Detect which cell encompasses the target text, then output its (X, Y) center coordinate. 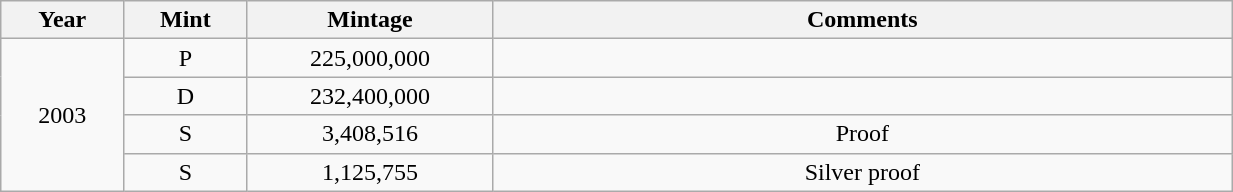
Year (62, 20)
1,125,755 (370, 172)
Silver proof (862, 172)
P (186, 58)
Proof (862, 134)
3,408,516 (370, 134)
232,400,000 (370, 96)
Mint (186, 20)
D (186, 96)
Mintage (370, 20)
225,000,000 (370, 58)
Comments (862, 20)
2003 (62, 115)
